Find where the given text appears and provide that cell's center as (X, Y) coordinate. 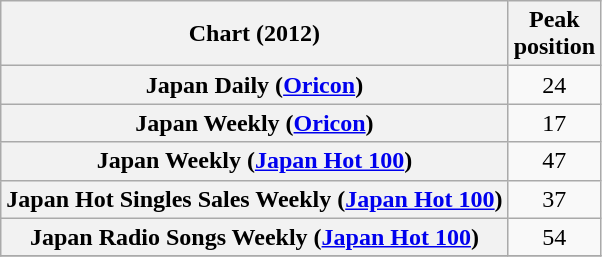
Japan Daily (Oricon) (254, 85)
Japan Hot Singles Sales Weekly (Japan Hot 100) (254, 199)
17 (554, 123)
54 (554, 237)
Japan Weekly (Oricon) (254, 123)
Peakposition (554, 34)
47 (554, 161)
37 (554, 199)
Chart (2012) (254, 34)
Japan Weekly (Japan Hot 100) (254, 161)
24 (554, 85)
Japan Radio Songs Weekly (Japan Hot 100) (254, 237)
